Pinpoint the cell where the given text exists, returning its [x, y] midpoint coordinate. 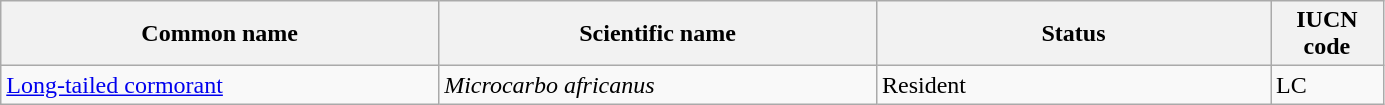
Resident [1073, 85]
Long-tailed cormorant [220, 85]
LC [1328, 85]
Scientific name [658, 34]
IUCN code [1328, 34]
Status [1073, 34]
Common name [220, 34]
Microcarbo africanus [658, 85]
